Search for the cell housing the specified text and yield its (x, y) center coordinate. 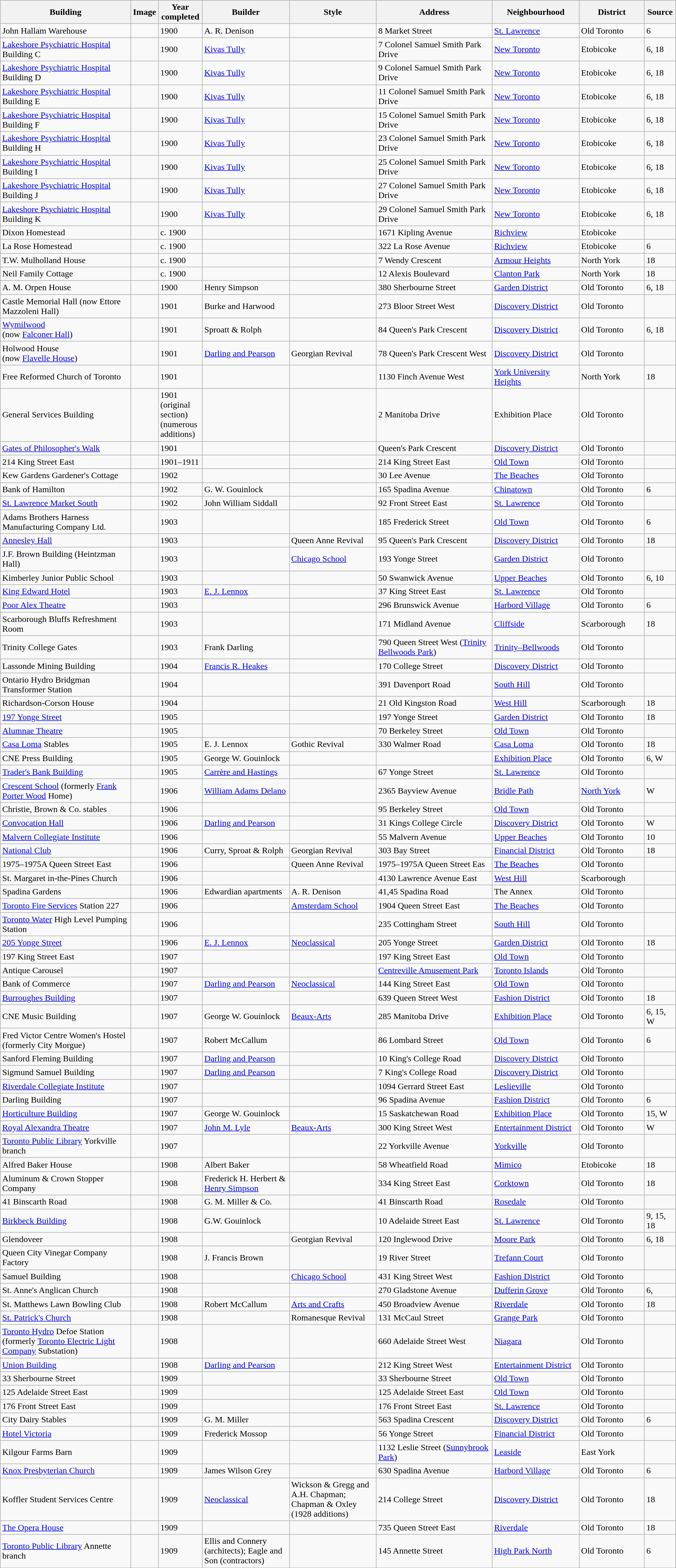
4130 Lawrence Avenue East (434, 878)
G.W. Gouinlock (246, 1221)
21 Old Kingston Road (434, 703)
Lakeshore Psychiatric Hospital Building E (66, 96)
19 River Street (434, 1258)
St. Patrick's Church (66, 1318)
78 Queen's Park Crescent West (434, 353)
Toronto Fire Services Station 227 (66, 906)
165 Spadina Avenue (434, 489)
G. W. Gouinlock (246, 489)
Toronto Public Library Yorkville branch (66, 1146)
Gothic Revival (333, 744)
170 College Street (434, 666)
Bank of Commerce (66, 984)
Annesley Hall (66, 540)
Dixon Homestead (66, 232)
Building (66, 12)
Builder (246, 12)
Convocation Hall (66, 823)
300 King Street West (434, 1127)
7 Colonel Samuel Smith Park Drive (434, 49)
131 McCaul Street (434, 1318)
Castle Memorial Hall (now Ettore Mazzoleni Hall) (66, 306)
Lakeshore Psychiatric Hospital Building J (66, 190)
Kimberley Junior Public School (66, 578)
St. Lawrence Market South (66, 503)
Toronto Islands (536, 970)
Trefann Court (536, 1258)
Samuel Building (66, 1276)
660 Adelaide Street West (434, 1341)
Address (434, 12)
145 Annette Street (434, 1551)
CNE Press Building (66, 758)
Leslieville (536, 1086)
Poor Alex Theatre (66, 605)
Clanton Park (536, 274)
Moore Park (536, 1239)
Holwood House(now Flavelle House) (66, 353)
Leaside (536, 1452)
185 Frederick Street (434, 522)
Spadina Gardens (66, 892)
10 (660, 837)
Casa Loma Stables (66, 744)
31 Kings College Circle (434, 823)
Niagara (536, 1341)
Toronto Water High Level Pumping Station (66, 924)
J. Francis Brown (246, 1258)
Armour Heights (536, 260)
Year completed (180, 12)
212 King Street West (434, 1365)
Adams Brothers Harness Manufacturing Company Ltd. (66, 522)
1975–1975A Queen Street East (66, 864)
Sanford Fleming Building (66, 1058)
6, W (660, 758)
92 Front Street East (434, 503)
1901–1911 (180, 462)
Darling Building (66, 1100)
Trader's Bank Building (66, 772)
Alumnae Theatre (66, 731)
Royal Alexandra Theatre (66, 1127)
9 Colonel Samuel Smith Park Drive (434, 73)
Chinatown (536, 489)
East York (612, 1452)
391 Davenport Road (434, 684)
Casa Loma (536, 744)
95 Berkeley Street (434, 809)
8 Market Street (434, 31)
The Annex (536, 892)
Bridle Path (536, 791)
Glendoveer (66, 1239)
Birkbeck Building (66, 1221)
Hotel Victoria (66, 1434)
303 Bay Street (434, 851)
Antique Carousel (66, 970)
144 King Street East (434, 984)
Knox Presbyterian Church (66, 1471)
10 King's College Road (434, 1058)
National Club (66, 851)
630 Spadina Avenue (434, 1471)
Burke and Harwood (246, 306)
15 Saskatchewan Road (434, 1114)
790 Queen Street West (Trinity Bellwoods Park) (434, 648)
330 Walmer Road (434, 744)
1901 (original section)(numerous additions) (180, 415)
30 Lee Avenue (434, 476)
James Wilson Grey (246, 1471)
Frederick H. Herbert & Henry Simpson (246, 1183)
Henry Simpson (246, 288)
Fred Victor Centre Women's Hostel (formerly City Morgue) (66, 1040)
St. Anne's Anglican Church (66, 1290)
1671 Kipling Avenue (434, 232)
380 Sherbourne Street (434, 288)
6, 15, W (660, 1016)
639 Queen Street West (434, 998)
Arts and Crafts (333, 1304)
171 Midland Avenue (434, 624)
563 Spadina Crescent (434, 1420)
G. M. Miller (246, 1420)
Neighbourhood (536, 12)
William Adams Delano (246, 791)
Lakeshore Psychiatric Hospital Building D (66, 73)
Riverdale Collegiate Institute (66, 1086)
1904 Queen Street East (434, 906)
J.F. Brown Building (Heintzman Hall) (66, 559)
1094 Gerrard Street East (434, 1086)
25 Colonel Samuel Smith Park Drive (434, 167)
G. M. Miller & Co. (246, 1202)
York University Heights (536, 377)
CNE Music Building (66, 1016)
Kilgour Farms Barn (66, 1452)
Corktown (536, 1183)
12 Alexis Boulevard (434, 274)
9, 15, 18 (660, 1221)
50 Swanwick Avenue (434, 578)
29 Colonel Samuel Smith Park Drive (434, 214)
Sigmund Samuel Building (66, 1072)
70 Berkeley Street (434, 731)
37 King Street East (434, 592)
270 Gladstone Avenue (434, 1290)
7 King's College Road (434, 1072)
334 King Street East (434, 1183)
431 King Street West (434, 1276)
Kew Gardens Gardener's Cottage (66, 476)
Christie, Brown & Co. stables (66, 809)
The Opera House (66, 1528)
Yorkville (536, 1146)
Wickson & Gregg and A.H. Chapman; Chapman & Oxley (1928 additions) (333, 1499)
Scarborough Bluffs Refreshment Room (66, 624)
Lakeshore Psychiatric Hospital Building K (66, 214)
55 Malvern Avenue (434, 837)
2365 Bayview Avenue (434, 791)
High Park North (536, 1551)
Trinity College Gates (66, 648)
La Rose Homestead (66, 246)
District (612, 12)
6, 10 (660, 578)
96 Spadina Avenue (434, 1100)
7 Wendy Crescent (434, 260)
Mimico (536, 1165)
St. Matthews Lawn Bowling Club (66, 1304)
120 Inglewood Drive (434, 1239)
Edwardian apartments (246, 892)
Frederick Mossop (246, 1434)
King Edward Hotel (66, 592)
Ellis and Connery (architects); Eagle and Son (contractors) (246, 1551)
Queen's Park Crescent (434, 448)
Centreville Amusement Park (434, 970)
22 Yorkville Avenue (434, 1146)
Lakeshore Psychiatric Hospital Building C (66, 49)
Cliffside (536, 624)
193 Yonge Street (434, 559)
214 College Street (434, 1499)
John M. Lyle (246, 1127)
Grange Park (536, 1318)
Queen City Vinegar Company Factory (66, 1258)
Aluminum & Crown Stopper Company (66, 1183)
City Dairy Stables (66, 1420)
Francis R. Heakes (246, 666)
Lassonde Mining Building (66, 666)
St. Margaret in-the-Pines Church (66, 878)
Albert Baker (246, 1165)
23 Colonel Samuel Smith Park Drive (434, 143)
285 Manitoba Drive (434, 1016)
Crescent School (formerly Frank Porter Wood Home) (66, 791)
General Services Building (66, 415)
Ontario Hydro Bridgman Transformer Station (66, 684)
Dufferin Grove (536, 1290)
Romanesque Revival (333, 1318)
56 Yonge Street (434, 1434)
A. M. Orpen House (66, 288)
95 Queen's Park Crescent (434, 540)
Curry, Sproat & Rolph (246, 851)
Alfred Baker House (66, 1165)
Image (144, 12)
Wymilwood(now Falconer Hall) (66, 330)
735 Queen Street East (434, 1528)
27 Colonel Samuel Smith Park Drive (434, 190)
Gates of Philosopher's Walk (66, 448)
Neil Family Cottage (66, 274)
235 Cottingham Street (434, 924)
Koffler Student Services Centre (66, 1499)
2 Manitoba Drive (434, 415)
10 Adelaide Street East (434, 1221)
1132 Leslie Street (Sunnybrook Park) (434, 1452)
Toronto Hydro Defoe Station (formerly Toronto Electric Light Company Substation) (66, 1341)
Carrère and Hastings (246, 772)
1975–1975A Queen Street Eas (434, 864)
Sproatt & Rolph (246, 330)
6, (660, 1290)
Rosedale (536, 1202)
15 Colonel Samuel Smith Park Drive (434, 120)
67 Yonge Street (434, 772)
11 Colonel Samuel Smith Park Drive (434, 96)
Lakeshore Psychiatric Hospital Building F (66, 120)
450 Broadview Avenue (434, 1304)
15, W (660, 1114)
Bank of Hamilton (66, 489)
Frank Darling (246, 648)
John William Siddall (246, 503)
Style (333, 12)
Lakeshore Psychiatric Hospital Building I (66, 167)
41,45 Spadina Road (434, 892)
84 Queen's Park Crescent (434, 330)
Union Building (66, 1365)
Burroughes Building (66, 998)
322 La Rose Avenue (434, 246)
T.W. Mulholland House (66, 260)
Toronto Public Library Annette branch (66, 1551)
58 Wheatfield Road (434, 1165)
Amsterdam School (333, 906)
Free Reformed Church of Toronto (66, 377)
Malvern Collegiate Institute (66, 837)
1130 Finch Avenue West (434, 377)
273 Bloor Street West (434, 306)
Horticulture Building (66, 1114)
Richardson-Corson House (66, 703)
296 Brunswick Avenue (434, 605)
Lakeshore Psychiatric Hospital Building H (66, 143)
Trinity–Bellwoods (536, 648)
Source (660, 12)
John Hallam Warehouse (66, 31)
86 Lombard Street (434, 1040)
